Determine the [X, Y] coordinate at the center of the cell enclosing the given text.  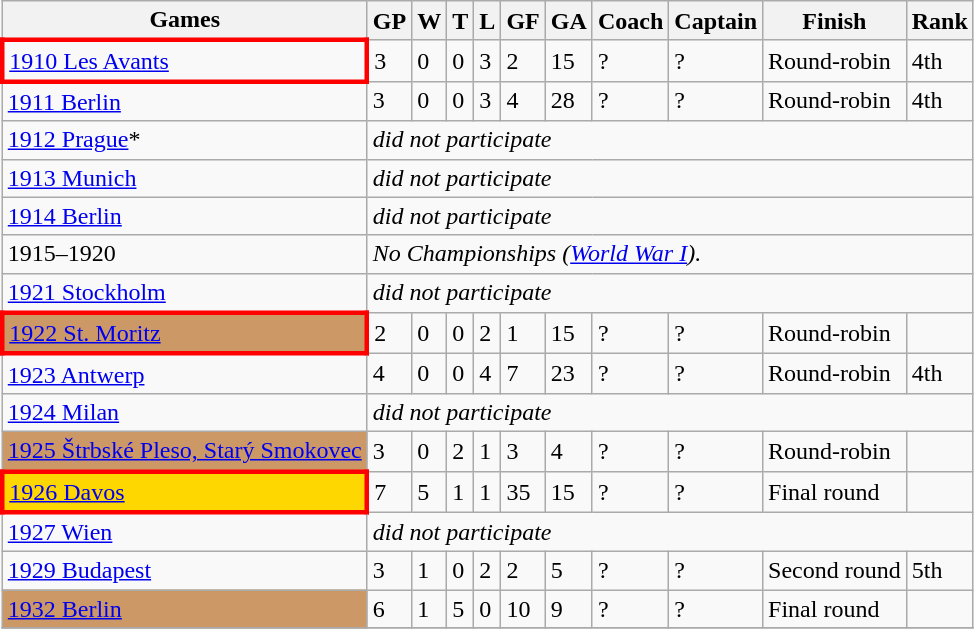
Coach [630, 21]
1932 Berlin [184, 609]
23 [568, 374]
Finish [835, 21]
1927 Wien [184, 532]
Games [184, 21]
1925 Štrbské Pleso, Starý Smokovec [184, 451]
1921 Stockholm [184, 293]
1914 Berlin [184, 216]
5th [940, 571]
Rank [940, 21]
GF [523, 21]
Captain [716, 21]
6 [389, 609]
1924 Milan [184, 412]
35 [523, 492]
10 [523, 609]
1926 Davos [184, 492]
No Championships (World War I). [670, 254]
L [488, 21]
1913 Munich [184, 178]
GP [389, 21]
1929 Budapest [184, 571]
1912 Prague* [184, 140]
Second round [835, 571]
1915–1920 [184, 254]
9 [568, 609]
28 [568, 101]
T [460, 21]
1923 Antwerp [184, 374]
1922 St. Moritz [184, 334]
GA [568, 21]
1910 Les Avants [184, 60]
1911 Berlin [184, 101]
W [430, 21]
